Determine the [X, Y] coordinate at the center of the cell enclosing the given text.  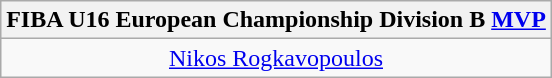
Nikos Rogkavopoulos [276, 58]
FIBA U16 European Championship Division B MVP [276, 20]
